Provide the [x, y] coordinate of the cell's center where the given text is located.  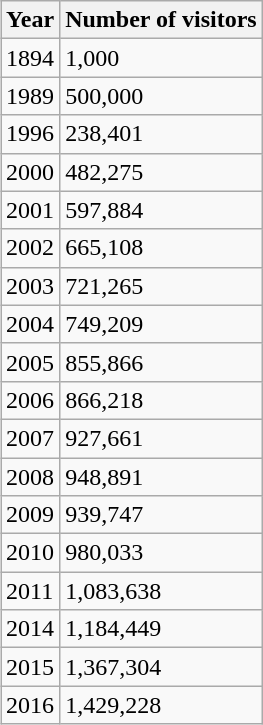
980,033 [162, 553]
2000 [30, 172]
2014 [30, 629]
2011 [30, 591]
2004 [30, 324]
1894 [30, 58]
1996 [30, 134]
665,108 [162, 248]
939,747 [162, 515]
Number of visitors [162, 20]
2001 [30, 210]
2005 [30, 362]
2010 [30, 553]
855,866 [162, 362]
1,429,228 [162, 705]
927,661 [162, 438]
1989 [30, 96]
597,884 [162, 210]
1,184,449 [162, 629]
2009 [30, 515]
1,367,304 [162, 667]
2006 [30, 400]
2008 [30, 477]
2003 [30, 286]
500,000 [162, 96]
Year [30, 20]
482,275 [162, 172]
749,209 [162, 324]
721,265 [162, 286]
2015 [30, 667]
948,891 [162, 477]
2002 [30, 248]
1,083,638 [162, 591]
1,000 [162, 58]
2007 [30, 438]
2016 [30, 705]
238,401 [162, 134]
866,218 [162, 400]
